Search for the cell housing the specified text and yield its [x, y] center coordinate. 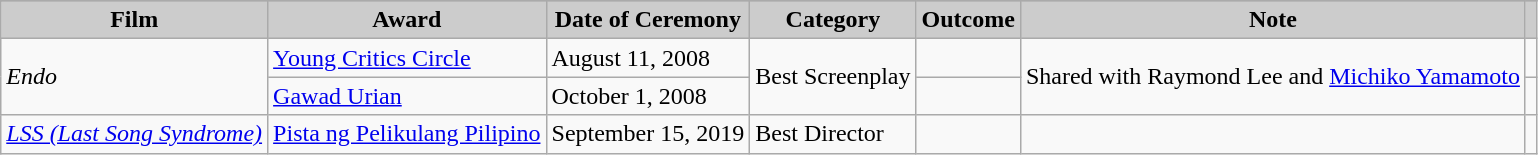
Young Critics Circle [407, 58]
LSS (Last Song Syndrome) [134, 134]
Award [407, 20]
October 1, 2008 [648, 96]
Best Screenplay [833, 77]
Outcome [968, 20]
August 11, 2008 [648, 58]
Endo [134, 77]
Best Director [833, 134]
Gawad Urian [407, 96]
Category [833, 20]
Film [134, 20]
September 15, 2019 [648, 134]
Pista ng Pelikulang Pilipino [407, 134]
Shared with Raymond Lee and Michiko Yamamoto [1272, 77]
Note [1272, 20]
Date of Ceremony [648, 20]
